Scan for the cell matching the given text and deliver its [x, y] coordinate at center. 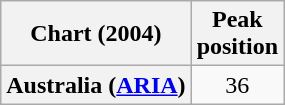
Australia (ARIA) [96, 85]
Chart (2004) [96, 34]
36 [237, 85]
Peakposition [237, 34]
